Capture the cell that displays the provided text and extract its [x, y] central coordinate. 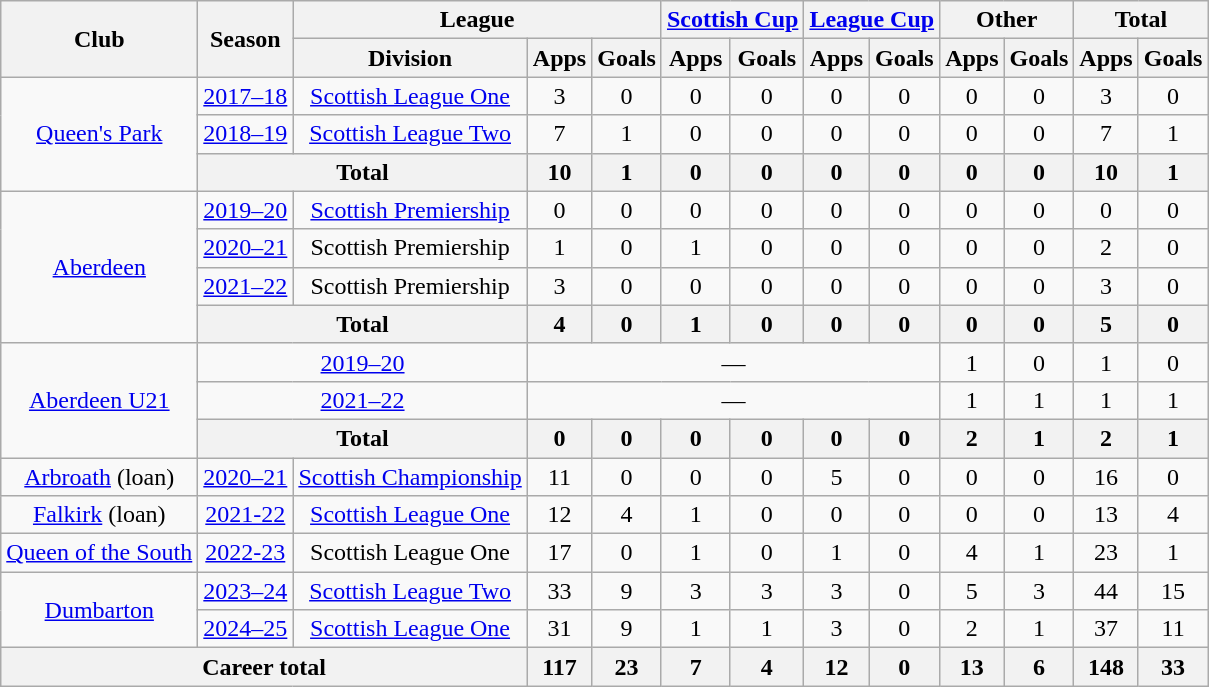
Other [1007, 20]
Arbroath (loan) [100, 477]
League [478, 20]
2018–19 [246, 134]
16 [1106, 477]
Career total [264, 667]
37 [1106, 629]
15 [1173, 591]
Aberdeen U21 [100, 400]
League Cup [872, 20]
148 [1106, 667]
17 [559, 553]
117 [559, 667]
Scottish Championship [410, 477]
Division [410, 58]
31 [559, 629]
2017–18 [246, 96]
Queen of the South [100, 553]
6 [1039, 667]
2021-22 [246, 515]
Aberdeen [100, 267]
Season [246, 39]
44 [1106, 591]
Dumbarton [100, 610]
Falkirk (loan) [100, 515]
2022-23 [246, 553]
Scottish Cup [732, 20]
Club [100, 39]
2023–24 [246, 591]
Queen's Park [100, 134]
2024–25 [246, 629]
